For the text-containing cell, return its midpoint in (x, y) coordinate format. 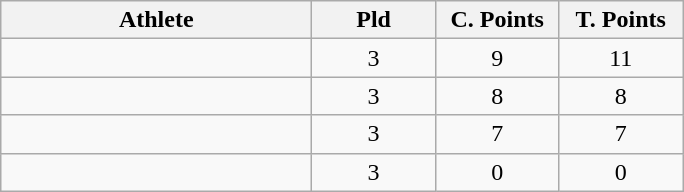
Athlete (156, 20)
C. Points (497, 20)
Pld (374, 20)
11 (621, 58)
9 (497, 58)
T. Points (621, 20)
